Find where the given text appears and provide that cell's center as (x, y) coordinate. 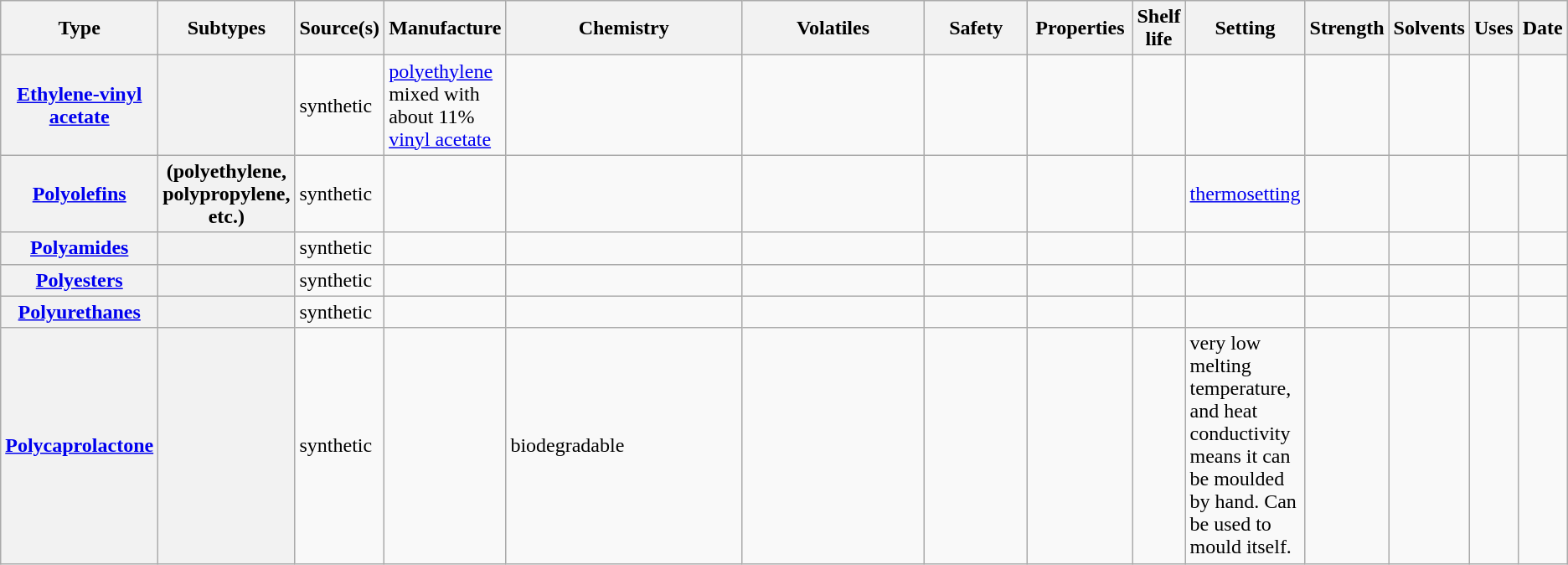
Strength (1347, 29)
thermosetting (1245, 194)
Polycaprolactone (80, 446)
Solvents (1429, 29)
polyethylene mixed with about 11% vinyl acetate (446, 106)
Source(s) (340, 29)
Ethylene-vinyl acetate (80, 106)
biodegradable (624, 446)
Polyolefins (80, 194)
Setting (1245, 29)
(polyethylene, polypropylene, etc.) (226, 194)
Polyesters (80, 280)
Type (80, 29)
Polyurethanes (80, 312)
Manufacture (446, 29)
very low melting temperature, and heat conductivity means it can be moulded by hand. Can be used to mould itself. (1245, 446)
Properties (1081, 29)
Volatiles (833, 29)
Chemistry (624, 29)
Polyamides (80, 248)
Date (1543, 29)
Subtypes (226, 29)
Safety (975, 29)
Shelf life (1159, 29)
Uses (1493, 29)
